Output the [X, Y] coordinate of the center of the cell containing the given text.  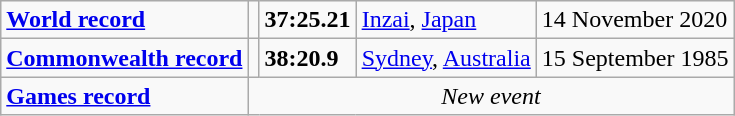
37:25.21 [308, 20]
World record [124, 20]
Commonwealth record [124, 58]
15 September 1985 [635, 58]
14 November 2020 [635, 20]
New event [491, 96]
Sydney, Australia [446, 58]
Games record [124, 96]
Inzai, Japan [446, 20]
38:20.9 [308, 58]
